Capture the cell that displays the provided text and extract its (x, y) central coordinate. 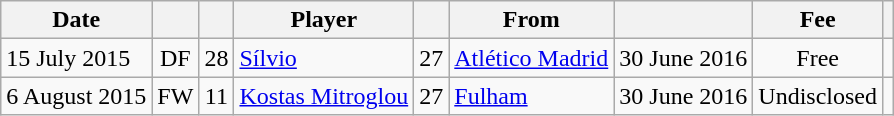
Sílvio (324, 58)
From (532, 20)
15 July 2015 (76, 58)
Player (324, 20)
28 (216, 58)
Fee (818, 20)
FW (176, 96)
Fulham (532, 96)
6 August 2015 (76, 96)
DF (176, 58)
Date (76, 20)
Atlético Madrid (532, 58)
Free (818, 58)
Undisclosed (818, 96)
11 (216, 96)
Kostas Mitroglou (324, 96)
